Return the [x, y] coordinate for the center point of the cell that contains the specified text.  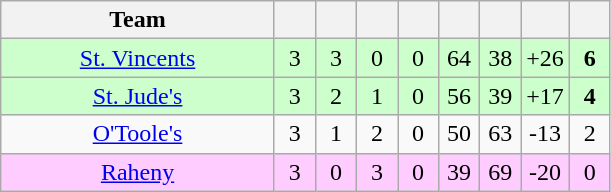
63 [500, 134]
6 [590, 58]
56 [460, 96]
69 [500, 172]
38 [500, 58]
St. Vincents [138, 58]
64 [460, 58]
+26 [546, 58]
-13 [546, 134]
50 [460, 134]
4 [590, 96]
O'Toole's [138, 134]
+17 [546, 96]
St. Jude's [138, 96]
-20 [546, 172]
Raheny [138, 172]
Team [138, 20]
